Scan for the cell matching the given text and deliver its (x, y) coordinate at center. 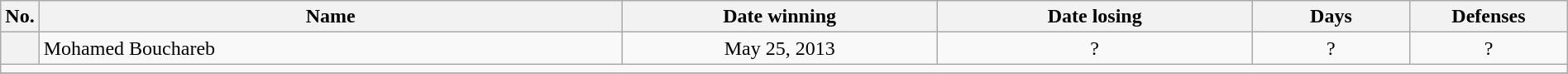
Name (331, 17)
Date losing (1095, 17)
Date winning (779, 17)
May 25, 2013 (779, 48)
Defenses (1489, 17)
No. (20, 17)
Mohamed Bouchareb (331, 48)
Days (1331, 17)
